Scan for the cell matching the given text and deliver its (X, Y) coordinate at center. 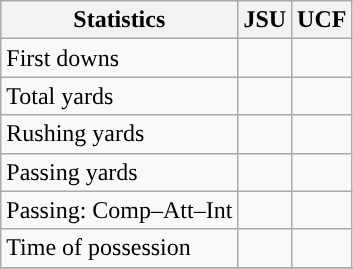
Time of possession (120, 248)
First downs (120, 58)
UCF (322, 20)
Rushing yards (120, 134)
JSU (265, 20)
Passing: Comp–Att–Int (120, 210)
Total yards (120, 96)
Passing yards (120, 172)
Statistics (120, 20)
